Capture the cell that displays the provided text and extract its (X, Y) central coordinate. 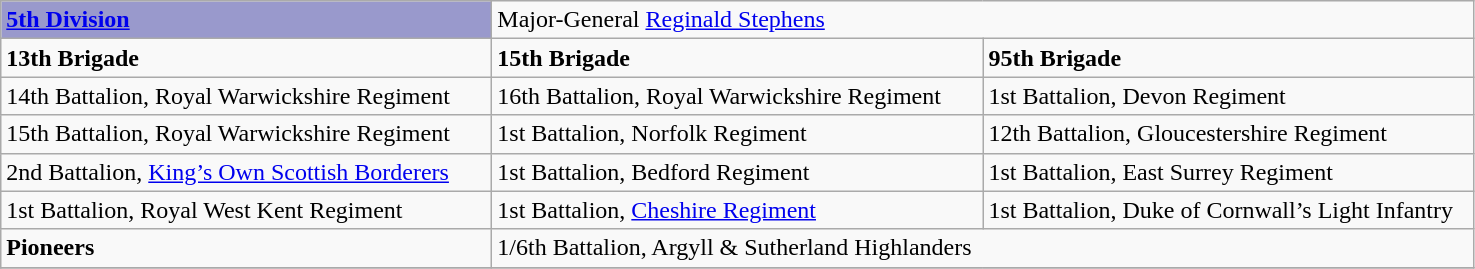
1st Battalion, Norfolk Regiment (738, 134)
95th Brigade (1228, 58)
13th Brigade (246, 58)
1st Battalion, Cheshire Regiment (738, 210)
2nd Battalion, King’s Own Scottish Borderers (246, 172)
Pioneers (246, 248)
1st Battalion, Devon Regiment (1228, 96)
5th Division (246, 20)
15th Battalion, Royal Warwickshire Regiment (246, 134)
1st Battalion, East Surrey Regiment (1228, 172)
1st Battalion, Royal West Kent Regiment (246, 210)
1st Battalion, Duke of Cornwall’s Light Infantry (1228, 210)
15th Brigade (738, 58)
1/6th Battalion, Argyll & Sutherland Highlanders (983, 248)
12th Battalion, Gloucestershire Regiment (1228, 134)
Major-General Reginald Stephens (983, 20)
16th Battalion, Royal Warwickshire Regiment (738, 96)
14th Battalion, Royal Warwickshire Regiment (246, 96)
1st Battalion, Bedford Regiment (738, 172)
